Search for the cell housing the specified text and yield its [X, Y] center coordinate. 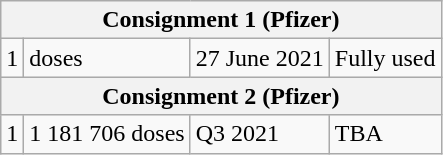
1 181 706 doses [107, 134]
Consignment 1 (Pfizer) [221, 20]
TBA [385, 134]
Fully used [385, 58]
27 June 2021 [260, 58]
Consignment 2 (Pfizer) [221, 96]
Q3 2021 [260, 134]
doses [107, 58]
